Scan for the cell matching the given text and deliver its [X, Y] coordinate at center. 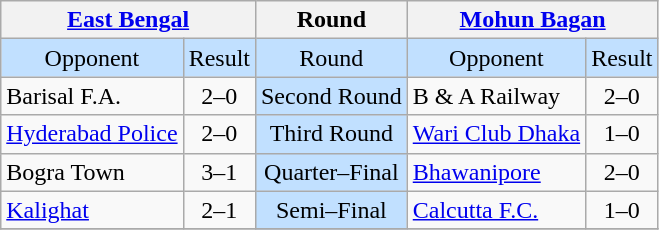
3–1 [219, 172]
2–1 [219, 210]
Quarter–Final [331, 172]
Wari Club Dhaka [496, 134]
Barisal F.A. [92, 96]
Calcutta F.C. [496, 210]
B & A Railway [496, 96]
Mohun Bagan [532, 20]
Hyderabad Police [92, 134]
Kalighat [92, 210]
Second Round [331, 96]
Bogra Town [92, 172]
Third Round [331, 134]
East Bengal [128, 20]
Semi–Final [331, 210]
Bhawanipore [496, 172]
